Return (X, Y) of the center of cell containing provided text 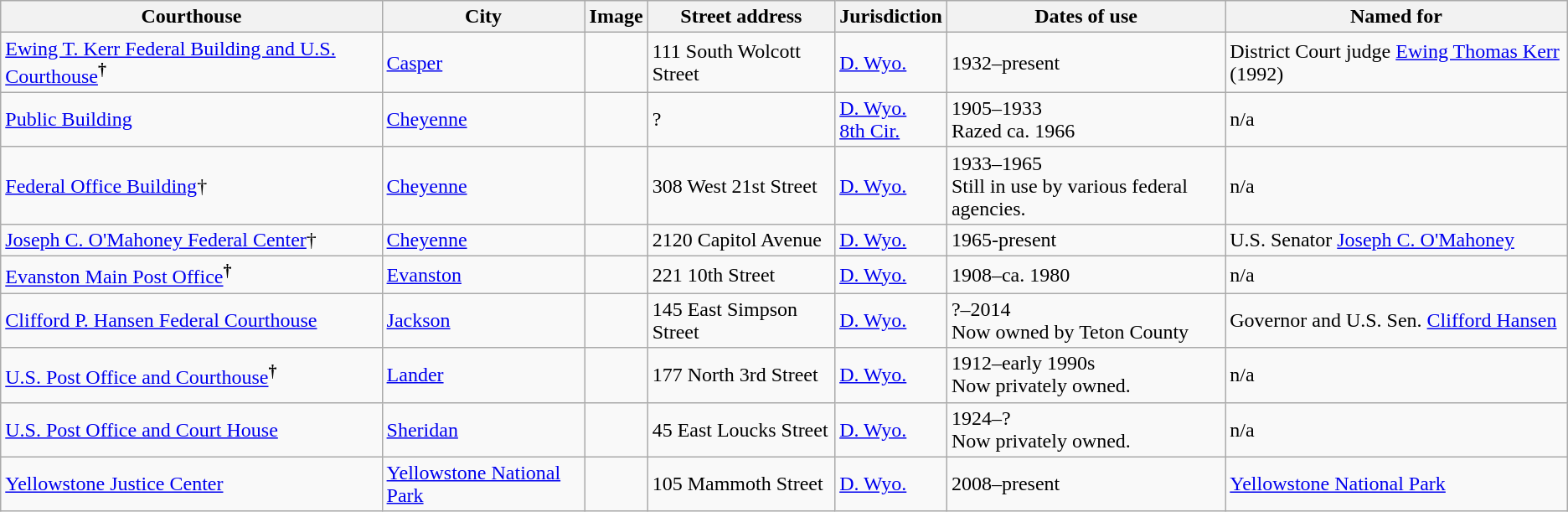
2008–present (1086, 484)
Courthouse (191, 17)
Jackson (483, 320)
Evanston (483, 275)
2120 Capitol Avenue (741, 240)
Governor and U.S. Sen. Clifford Hansen (1396, 320)
145 East Simpson Street (741, 320)
City (483, 17)
Lander (483, 375)
Yellowstone Justice Center (191, 484)
U.S. Senator Joseph C. O'Mahoney (1396, 240)
Street address (741, 17)
1932–present (1086, 63)
Public Building (191, 119)
Sheridan (483, 429)
D. Wyo.8th Cir. (891, 119)
1924–?Now privately owned. (1086, 429)
1933–1965Still in use by various federal agencies. (1086, 185)
177 North 3rd Street (741, 375)
? (741, 119)
111 South Wolcott Street (741, 63)
Casper (483, 63)
1908–ca. 1980 (1086, 275)
U.S. Post Office and Courthouse† (191, 375)
Federal Office Building† (191, 185)
Dates of use (1086, 17)
1965-present (1086, 240)
45 East Loucks Street (741, 429)
1905–1933Razed ca. 1966 (1086, 119)
U.S. Post Office and Court House (191, 429)
Named for (1396, 17)
221 10th Street (741, 275)
105 Mammoth Street (741, 484)
Image (616, 17)
Evanston Main Post Office† (191, 275)
Jurisdiction (891, 17)
Clifford P. Hansen Federal Courthouse (191, 320)
?–2014Now owned by Teton County (1086, 320)
Ewing T. Kerr Federal Building and U.S. Courthouse† (191, 63)
Joseph C. O'Mahoney Federal Center† (191, 240)
1912–early 1990sNow privately owned. (1086, 375)
District Court judge Ewing Thomas Kerr (1992) (1396, 63)
308 West 21st Street (741, 185)
